Provide the (X, Y) coordinate of the cell's center where the given text is located.  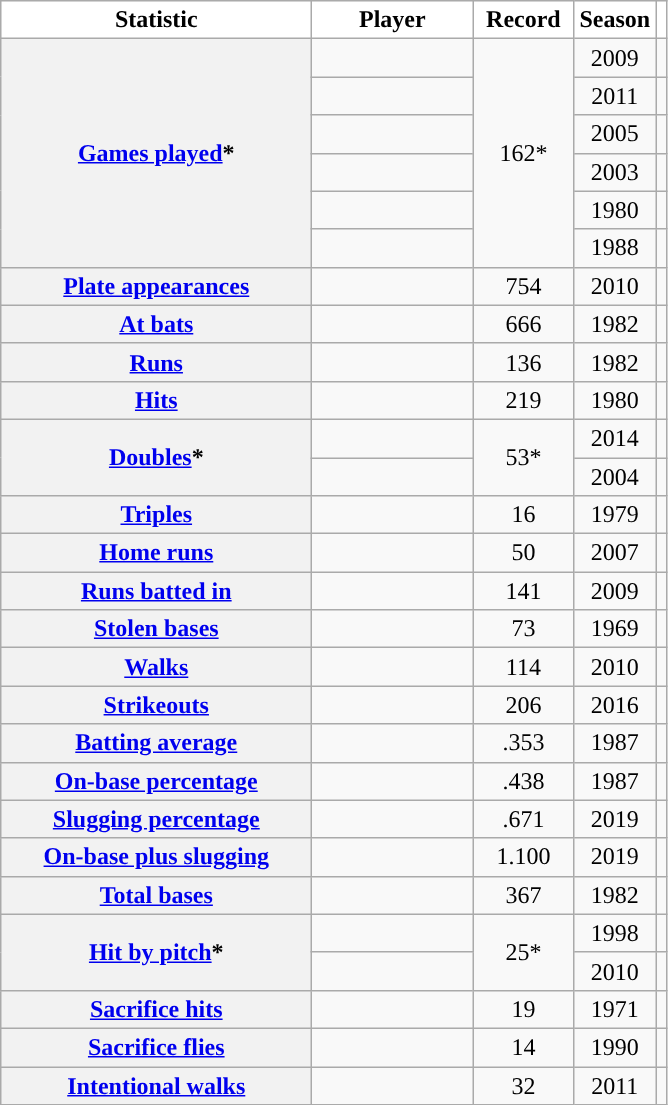
Triples (156, 515)
On-base plus slugging (156, 857)
Statistic (156, 20)
Hits (156, 400)
53* (524, 457)
2003 (615, 172)
Games played* (156, 153)
2004 (615, 477)
2007 (615, 553)
Player (392, 20)
73 (524, 629)
2016 (615, 705)
162* (524, 153)
Hit by pitch* (156, 952)
Sacrifice hits (156, 1009)
1988 (615, 248)
On-base percentage (156, 781)
16 (524, 515)
2005 (615, 134)
754 (524, 286)
25* (524, 952)
114 (524, 667)
32 (524, 1085)
19 (524, 1009)
Season (615, 20)
136 (524, 362)
1979 (615, 515)
Home runs (156, 553)
Strikeouts (156, 705)
206 (524, 705)
.353 (524, 743)
Doubles* (156, 457)
Record (524, 20)
Runs (156, 362)
367 (524, 895)
2014 (615, 438)
Walks (156, 667)
Batting average (156, 743)
Total bases (156, 895)
1990 (615, 1047)
219 (524, 400)
.671 (524, 819)
1.100 (524, 857)
14 (524, 1047)
1969 (615, 629)
.438 (524, 781)
50 (524, 553)
1998 (615, 933)
Plate appearances (156, 286)
Slugging percentage (156, 819)
Stolen bases (156, 629)
Intentional walks (156, 1085)
1971 (615, 1009)
666 (524, 324)
141 (524, 591)
Sacrifice flies (156, 1047)
Runs batted in (156, 591)
At bats (156, 324)
